Capture the cell that displays the provided text and extract its (X, Y) central coordinate. 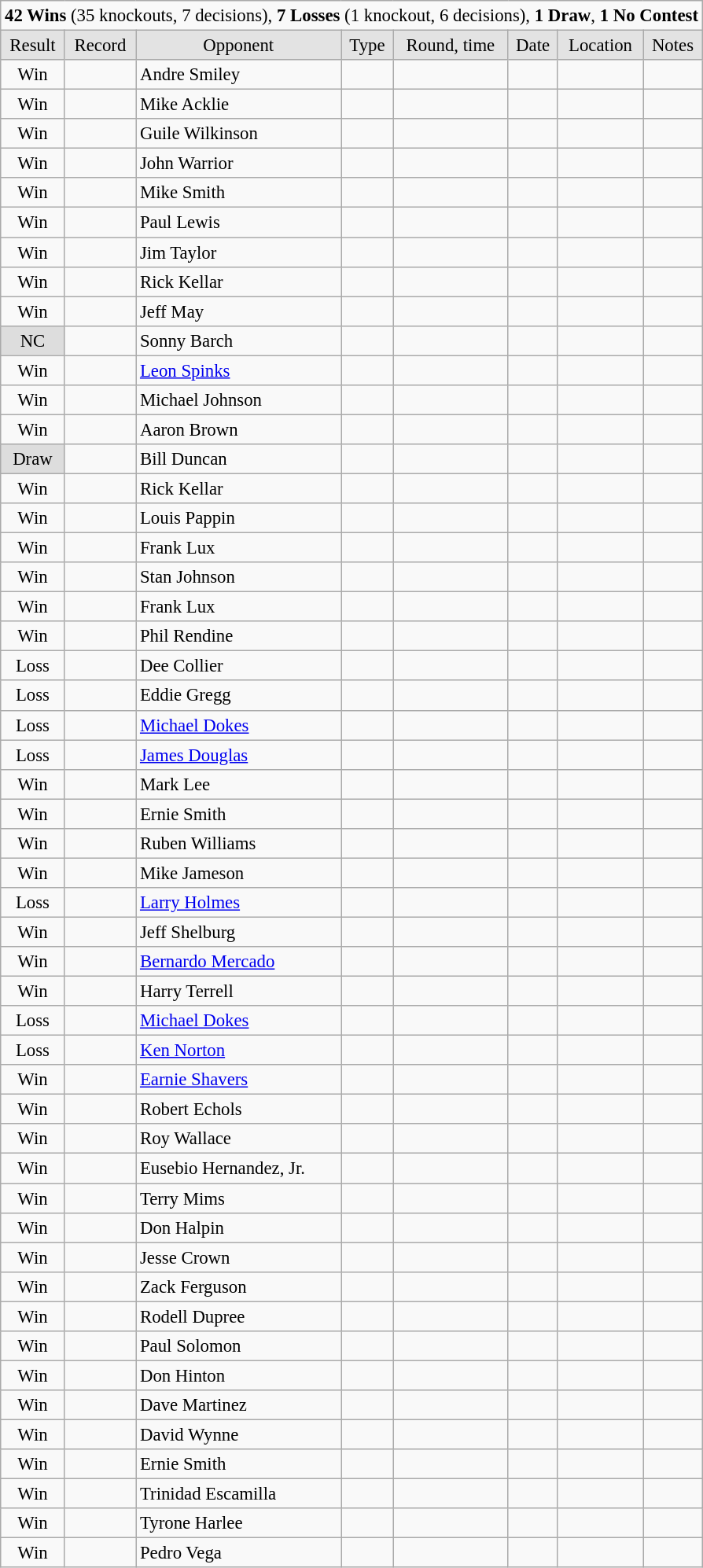
John Warrior (239, 164)
Eddie Gregg (239, 695)
Aaron Brown (239, 429)
Jeff Shelburg (239, 932)
42 Wins (35 knockouts, 7 decisions), 7 Losses (1 knockout, 6 decisions), 1 Draw, 1 No Contest (352, 16)
Jim Taylor (239, 252)
Don Halpin (239, 1228)
Zack Ferguson (239, 1286)
Bill Duncan (239, 459)
Eusebio Hernandez, Jr. (239, 1169)
Draw (33, 459)
Mike Acklie (239, 105)
NC (33, 340)
Mark Lee (239, 784)
Rodell Dupree (239, 1316)
Opponent (239, 45)
Dave Martinez (239, 1405)
Robert Echols (239, 1110)
Mike Jameson (239, 873)
Tyrone Harlee (239, 1523)
Michael Johnson (239, 399)
Andre Smiley (239, 75)
Don Hinton (239, 1375)
Guile Wilkinson (239, 134)
Jeff May (239, 311)
Paul Solomon (239, 1345)
Type (367, 45)
Roy Wallace (239, 1139)
Larry Holmes (239, 903)
Jesse Crown (239, 1257)
Phil Rendine (239, 636)
David Wynne (239, 1434)
Paul Lewis (239, 223)
James Douglas (239, 755)
Record (100, 45)
Leon Spinks (239, 370)
Mike Smith (239, 193)
Pedro Vega (239, 1553)
Terry Mims (239, 1198)
Trinidad Escamilla (239, 1493)
Location (600, 45)
Louis Pappin (239, 518)
Sonny Barch (239, 340)
Earnie Shavers (239, 1080)
Round, time (451, 45)
Dee Collier (239, 666)
Date (533, 45)
Harry Terrell (239, 991)
Stan Johnson (239, 577)
Ruben Williams (239, 843)
Result (33, 45)
Bernardo Mercado (239, 962)
Ken Norton (239, 1051)
Notes (673, 45)
